Detect which cell encompasses the target text, then output its [X, Y] center coordinate. 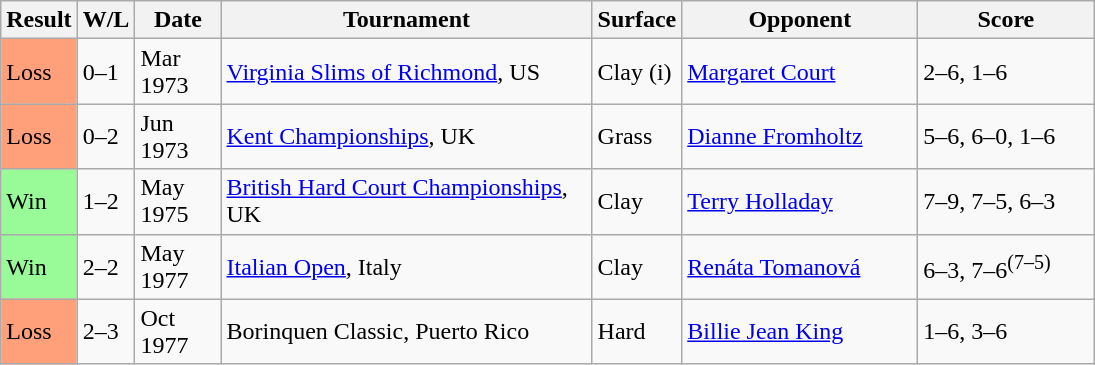
Hard [637, 332]
Score [1006, 20]
Tournament [406, 20]
7–9, 7–5, 6–3 [1006, 202]
May 1975 [178, 202]
5–6, 6–0, 1–6 [1006, 136]
Grass [637, 136]
Renáta Tomanová [800, 266]
2–3 [106, 332]
Borinquen Classic, Puerto Rico [406, 332]
Clay (i) [637, 72]
2–2 [106, 266]
Terry Holladay [800, 202]
Mar 1973 [178, 72]
Result [39, 20]
6–3, 7–6(7–5) [1006, 266]
1–6, 3–6 [1006, 332]
Oct 1977 [178, 332]
Italian Open, Italy [406, 266]
2–6, 1–6 [1006, 72]
Margaret Court [800, 72]
1–2 [106, 202]
Kent Championships, UK [406, 136]
British Hard Court Championships, UK [406, 202]
Virginia Slims of Richmond, US [406, 72]
Surface [637, 20]
Billie Jean King [800, 332]
May 1977 [178, 266]
Date [178, 20]
Dianne Fromholtz [800, 136]
Jun 1973 [178, 136]
W/L [106, 20]
0–1 [106, 72]
0–2 [106, 136]
Opponent [800, 20]
